Return the (X, Y) coordinate for the center point of the cell that contains the specified text.  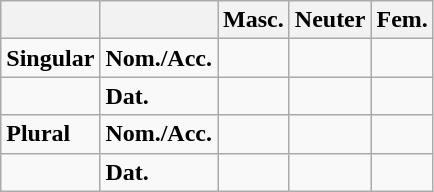
Masc. (254, 20)
Plural (50, 134)
Fem. (402, 20)
Singular (50, 58)
Neuter (330, 20)
